Pinpoint the cell where the given text exists, returning its (X, Y) midpoint coordinate. 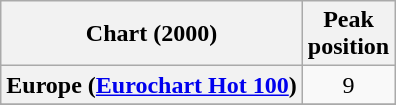
Europe (Eurochart Hot 100) (152, 85)
9 (348, 85)
Peakposition (348, 34)
Chart (2000) (152, 34)
